For the text-containing cell, return its midpoint in [x, y] coordinate format. 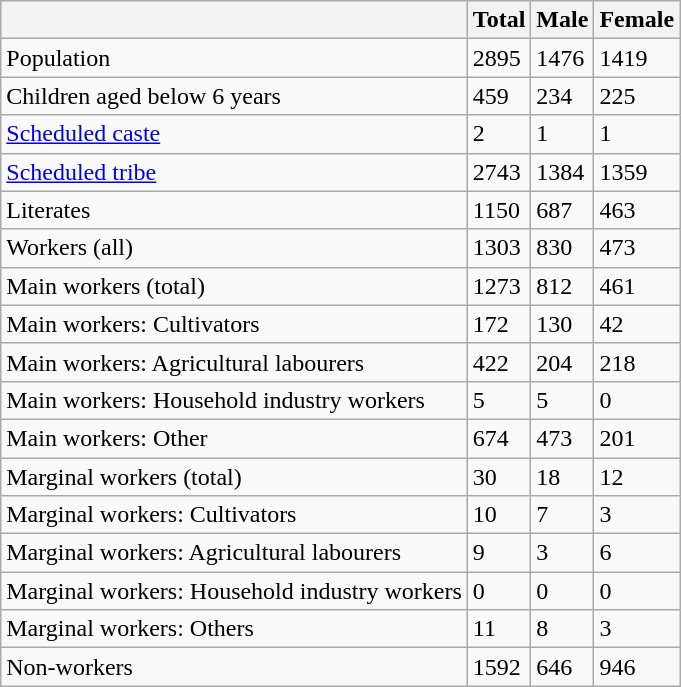
Non-workers [234, 667]
1419 [637, 58]
201 [637, 438]
1476 [562, 58]
Main workers: Cultivators [234, 324]
1592 [499, 667]
2895 [499, 58]
812 [562, 286]
Total [499, 20]
6 [637, 553]
Marginal workers: Household industry workers [234, 591]
646 [562, 667]
Scheduled tribe [234, 172]
461 [637, 286]
18 [562, 477]
687 [562, 210]
Male [562, 20]
30 [499, 477]
Main workers: Other [234, 438]
Scheduled caste [234, 134]
218 [637, 362]
1359 [637, 172]
Children aged below 6 years [234, 96]
Marginal workers (total) [234, 477]
459 [499, 96]
1273 [499, 286]
7 [562, 515]
12 [637, 477]
2743 [499, 172]
Literates [234, 210]
Marginal workers: Others [234, 629]
Main workers (total) [234, 286]
204 [562, 362]
11 [499, 629]
422 [499, 362]
Workers (all) [234, 248]
Main workers: Agricultural labourers [234, 362]
2 [499, 134]
946 [637, 667]
Marginal workers: Cultivators [234, 515]
830 [562, 248]
1303 [499, 248]
Main workers: Household industry workers [234, 400]
172 [499, 324]
8 [562, 629]
225 [637, 96]
Population [234, 58]
130 [562, 324]
463 [637, 210]
1150 [499, 210]
674 [499, 438]
1384 [562, 172]
10 [499, 515]
Marginal workers: Agricultural labourers [234, 553]
42 [637, 324]
9 [499, 553]
234 [562, 96]
Female [637, 20]
